Determine the (X, Y) coordinate at the center of the cell enclosing the given text.  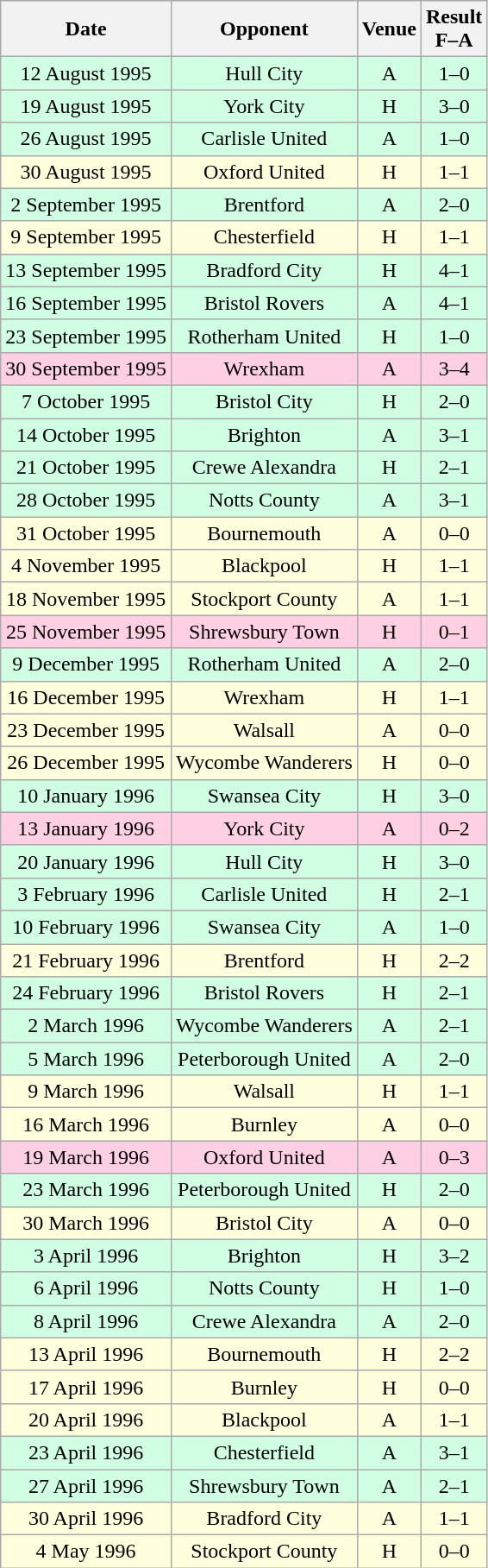
7 October 1995 (86, 401)
2 September 1995 (86, 205)
13 September 1995 (86, 270)
14 October 1995 (86, 434)
30 August 1995 (86, 172)
26 August 1995 (86, 139)
12 August 1995 (86, 73)
17 April 1996 (86, 1387)
18 November 1995 (86, 599)
3–2 (454, 1256)
2 March 1996 (86, 1026)
Opponent (264, 29)
4 May 1996 (86, 1552)
21 February 1996 (86, 960)
0–1 (454, 632)
24 February 1996 (86, 993)
10 January 1996 (86, 796)
27 April 1996 (86, 1485)
19 August 1995 (86, 106)
5 March 1996 (86, 1059)
6 April 1996 (86, 1288)
0–3 (454, 1157)
10 February 1996 (86, 927)
3–4 (454, 368)
3 April 1996 (86, 1256)
23 April 1996 (86, 1452)
16 December 1995 (86, 697)
4 November 1995 (86, 566)
21 October 1995 (86, 468)
20 April 1996 (86, 1420)
20 January 1996 (86, 861)
13 April 1996 (86, 1354)
16 March 1996 (86, 1124)
9 September 1995 (86, 237)
ResultF–A (454, 29)
30 September 1995 (86, 368)
19 March 1996 (86, 1157)
16 September 1995 (86, 303)
3 February 1996 (86, 894)
23 December 1995 (86, 730)
9 March 1996 (86, 1092)
30 April 1996 (86, 1519)
13 January 1996 (86, 828)
9 December 1995 (86, 664)
30 March 1996 (86, 1223)
Date (86, 29)
25 November 1995 (86, 632)
23 March 1996 (86, 1190)
23 September 1995 (86, 336)
31 October 1995 (86, 533)
0–2 (454, 828)
28 October 1995 (86, 501)
8 April 1996 (86, 1321)
Venue (389, 29)
26 December 1995 (86, 763)
